Detect which cell encompasses the target text, then output its [X, Y] center coordinate. 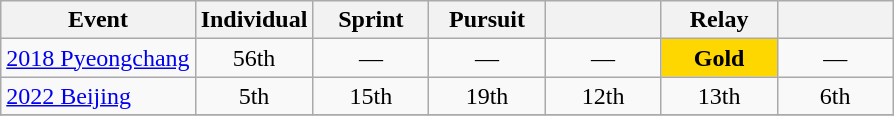
Gold [719, 58]
Pursuit [487, 20]
6th [835, 96]
2022 Beijing [98, 96]
Individual [254, 20]
5th [254, 96]
13th [719, 96]
19th [487, 96]
12th [603, 96]
Event [98, 20]
56th [254, 58]
Sprint [371, 20]
15th [371, 96]
Relay [719, 20]
2018 Pyeongchang [98, 58]
